Provide the [x, y] coordinate of the cell's center where the given text is located.  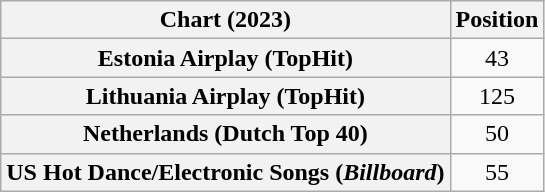
US Hot Dance/Electronic Songs (Billboard) [226, 172]
Lithuania Airplay (TopHit) [226, 96]
Netherlands (Dutch Top 40) [226, 134]
Estonia Airplay (TopHit) [226, 58]
55 [497, 172]
Position [497, 20]
50 [497, 134]
125 [497, 96]
43 [497, 58]
Chart (2023) [226, 20]
